Provide the [X, Y] coordinate of the cell's center where the given text is located.  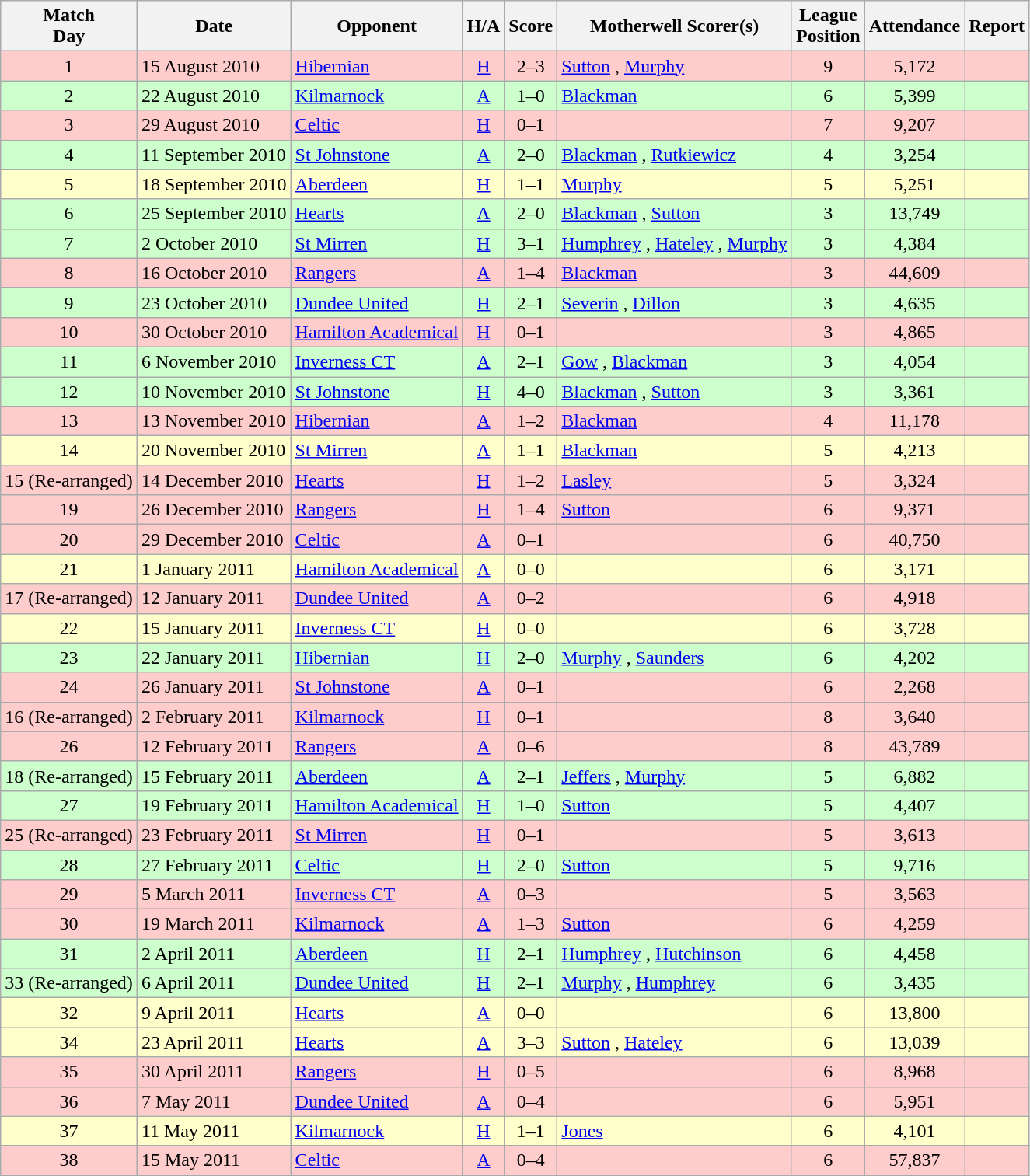
4,918 [914, 598]
11 September 2010 [214, 155]
13 [69, 421]
15 February 2011 [214, 776]
24 [69, 687]
1 January 2011 [214, 569]
20 [69, 539]
22 August 2010 [214, 96]
3–3 [531, 1042]
9 April 2011 [214, 1013]
37 [69, 1131]
8,968 [914, 1072]
0–6 [531, 746]
4,384 [914, 243]
2 April 2011 [214, 954]
11,178 [914, 421]
4,054 [914, 361]
0–5 [531, 1072]
15 January 2011 [214, 628]
21 [69, 569]
13,039 [914, 1042]
57,837 [914, 1160]
Match Day [69, 26]
13,749 [914, 214]
3,613 [914, 835]
4,865 [914, 332]
22 [69, 628]
4,458 [914, 954]
28 [69, 865]
22 January 2011 [214, 658]
4,101 [914, 1131]
10 November 2010 [214, 391]
4,213 [914, 451]
19 February 2011 [214, 805]
Jones [675, 1131]
Attendance [914, 26]
2,268 [914, 687]
6 April 2011 [214, 983]
19 March 2011 [214, 924]
Gow , Blackman [675, 361]
36 [69, 1101]
13 November 2010 [214, 421]
25 September 2010 [214, 214]
25 (Re-arranged) [69, 835]
34 [69, 1042]
38 [69, 1160]
10 [69, 332]
3,171 [914, 569]
27 [69, 805]
Date [214, 26]
5,951 [914, 1101]
5,251 [914, 184]
5 March 2011 [214, 895]
3–1 [531, 243]
2 February 2011 [214, 717]
14 December 2010 [214, 480]
23 [69, 658]
15 August 2010 [214, 66]
11 [69, 361]
2 October 2010 [214, 243]
Jeffers , Murphy [675, 776]
27 February 2011 [214, 865]
2–3 [531, 66]
Motherwell Scorer(s) [675, 26]
Severin , Dillon [675, 302]
6 November 2010 [214, 361]
16 (Re-arranged) [69, 717]
40,750 [914, 539]
Blackman , Rutkiewicz [675, 155]
23 April 2011 [214, 1042]
15 (Re-arranged) [69, 480]
4,259 [914, 924]
26 January 2011 [214, 687]
43,789 [914, 746]
Score [531, 26]
1 [69, 66]
Opponent [376, 26]
0–3 [531, 895]
Murphy , Saunders [675, 658]
Report [997, 26]
44,609 [914, 273]
3,435 [914, 983]
29 [69, 895]
20 November 2010 [214, 451]
0–2 [531, 598]
3,324 [914, 480]
12 February 2011 [214, 746]
29 December 2010 [214, 539]
Humphrey , Hateley , Murphy [675, 243]
4–0 [531, 391]
3,563 [914, 895]
30 October 2010 [214, 332]
9,207 [914, 125]
26 [69, 746]
4,202 [914, 658]
4,635 [914, 302]
29 August 2010 [214, 125]
23 February 2011 [214, 835]
Lasley [675, 480]
15 May 2011 [214, 1160]
5,399 [914, 96]
26 December 2010 [214, 510]
30 April 2011 [214, 1072]
Sutton , Hateley [675, 1042]
31 [69, 954]
Murphy [675, 184]
Humphrey , Hutchinson [675, 954]
16 October 2010 [214, 273]
23 October 2010 [214, 302]
32 [69, 1013]
17 (Re-arranged) [69, 598]
35 [69, 1072]
Sutton , Murphy [675, 66]
19 [69, 510]
3,361 [914, 391]
9,371 [914, 510]
3,728 [914, 628]
LeaguePosition [828, 26]
7 May 2011 [214, 1101]
4,407 [914, 805]
5,172 [914, 66]
30 [69, 924]
11 May 2011 [214, 1131]
9,716 [914, 865]
18 (Re-arranged) [69, 776]
33 (Re-arranged) [69, 983]
H/A [484, 26]
1–3 [531, 924]
12 [69, 391]
13,800 [914, 1013]
18 September 2010 [214, 184]
3,640 [914, 717]
12 January 2011 [214, 598]
14 [69, 451]
6,882 [914, 776]
3,254 [914, 155]
Murphy , Humphrey [675, 983]
2 [69, 96]
